Locate the cell with the specified text and output its (X, Y) center coordinate. 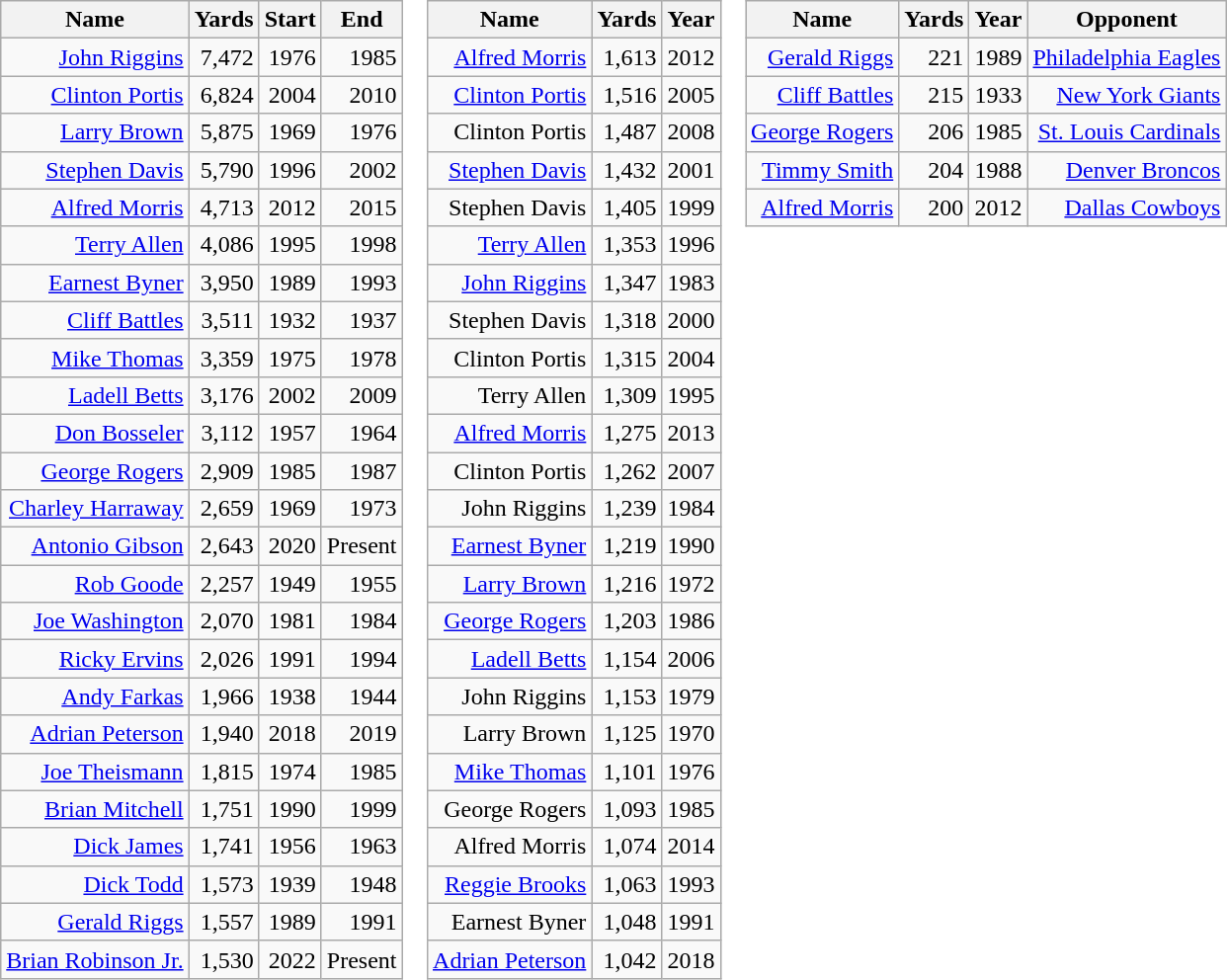
2019 (362, 734)
2009 (362, 395)
1,042 (626, 959)
221 (935, 57)
2,909 (223, 471)
Andy Farkas (95, 696)
200 (935, 207)
1,275 (626, 433)
1,487 (626, 132)
2,659 (223, 509)
3,176 (223, 395)
2,026 (223, 659)
1,405 (626, 207)
1,940 (223, 734)
1,048 (626, 922)
1,101 (626, 772)
1973 (362, 509)
Antonio Gibson (95, 546)
1932 (290, 320)
1,432 (626, 170)
Dick Todd (95, 884)
Joe Washington (95, 621)
Start (290, 20)
2,070 (223, 621)
Rob Goode (95, 584)
1948 (362, 884)
Joe Theismann (95, 772)
Don Bosseler (95, 433)
1964 (362, 433)
1,353 (626, 245)
2001 (692, 170)
1938 (290, 696)
2022 (290, 959)
1987 (362, 471)
1,262 (626, 471)
1,815 (223, 772)
2006 (692, 659)
6,824 (223, 95)
1939 (290, 884)
2008 (692, 132)
1956 (290, 847)
1,063 (626, 884)
End (362, 20)
1,154 (626, 659)
1,093 (626, 809)
1,239 (626, 509)
1,074 (626, 847)
2014 (692, 847)
Timmy Smith (822, 170)
1,516 (626, 95)
2007 (692, 471)
4,086 (223, 245)
3,950 (223, 283)
1,347 (626, 283)
1978 (362, 358)
Reggie Brooks (510, 884)
1970 (692, 734)
1974 (290, 772)
Denver Broncos (1126, 170)
1,573 (223, 884)
New York Giants (1126, 95)
215 (935, 95)
1994 (362, 659)
1,203 (626, 621)
Philadelphia Eagles (1126, 57)
1975 (290, 358)
2013 (692, 433)
2,257 (223, 584)
St. Louis Cardinals (1126, 132)
Ricky Ervins (95, 659)
1,153 (626, 696)
3,511 (223, 320)
2010 (362, 95)
2000 (692, 320)
1,315 (626, 358)
1972 (692, 584)
Brian Mitchell (95, 809)
1,966 (223, 696)
1955 (362, 584)
1983 (692, 283)
3,112 (223, 433)
1,557 (223, 922)
1986 (692, 621)
2,643 (223, 546)
3,359 (223, 358)
Charley Harraway (95, 509)
1,309 (626, 395)
1,219 (626, 546)
206 (935, 132)
5,875 (223, 132)
1,125 (626, 734)
Opponent (1126, 20)
1,216 (626, 584)
7,472 (223, 57)
1937 (362, 320)
1933 (998, 95)
1998 (362, 245)
1949 (290, 584)
1944 (362, 696)
2015 (362, 207)
1979 (692, 696)
Dallas Cowboys (1126, 207)
5,790 (223, 170)
Brian Robinson Jr. (95, 959)
1981 (290, 621)
1988 (998, 170)
2020 (290, 546)
204 (935, 170)
1,318 (626, 320)
Dick James (95, 847)
2005 (692, 95)
1,751 (223, 809)
4,713 (223, 207)
1963 (362, 847)
1,613 (626, 57)
1,530 (223, 959)
1957 (290, 433)
1,741 (223, 847)
